Scan for the cell matching the given text and deliver its (x, y) coordinate at center. 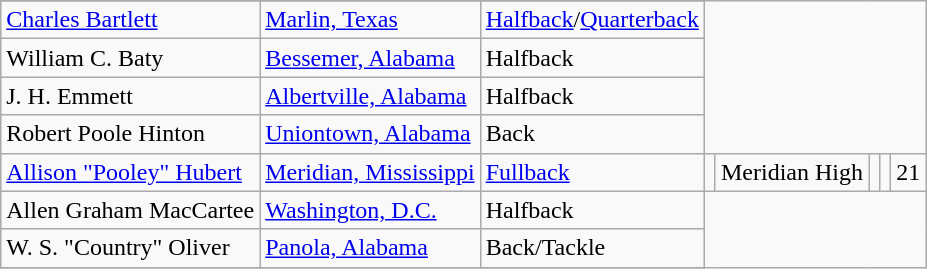
Washington, D.C. (370, 210)
Panola, Alabama (370, 248)
Uniontown, Alabama (370, 134)
Marlin, Texas (370, 20)
21 (908, 172)
Charles Bartlett (130, 20)
Back (592, 134)
William C. Baty (130, 58)
Meridian High (792, 172)
Fullback (592, 172)
Meridian, Mississippi (370, 172)
W. S. "Country" Oliver (130, 248)
J. H. Emmett (130, 96)
Halfback/Quarterback (592, 20)
Robert Poole Hinton (130, 134)
Allen Graham MacCartee (130, 210)
Bessemer, Alabama (370, 58)
Allison "Pooley" Hubert (130, 172)
Albertville, Alabama (370, 96)
Back/Tackle (592, 248)
